Search for the cell housing the specified text and yield its [X, Y] center coordinate. 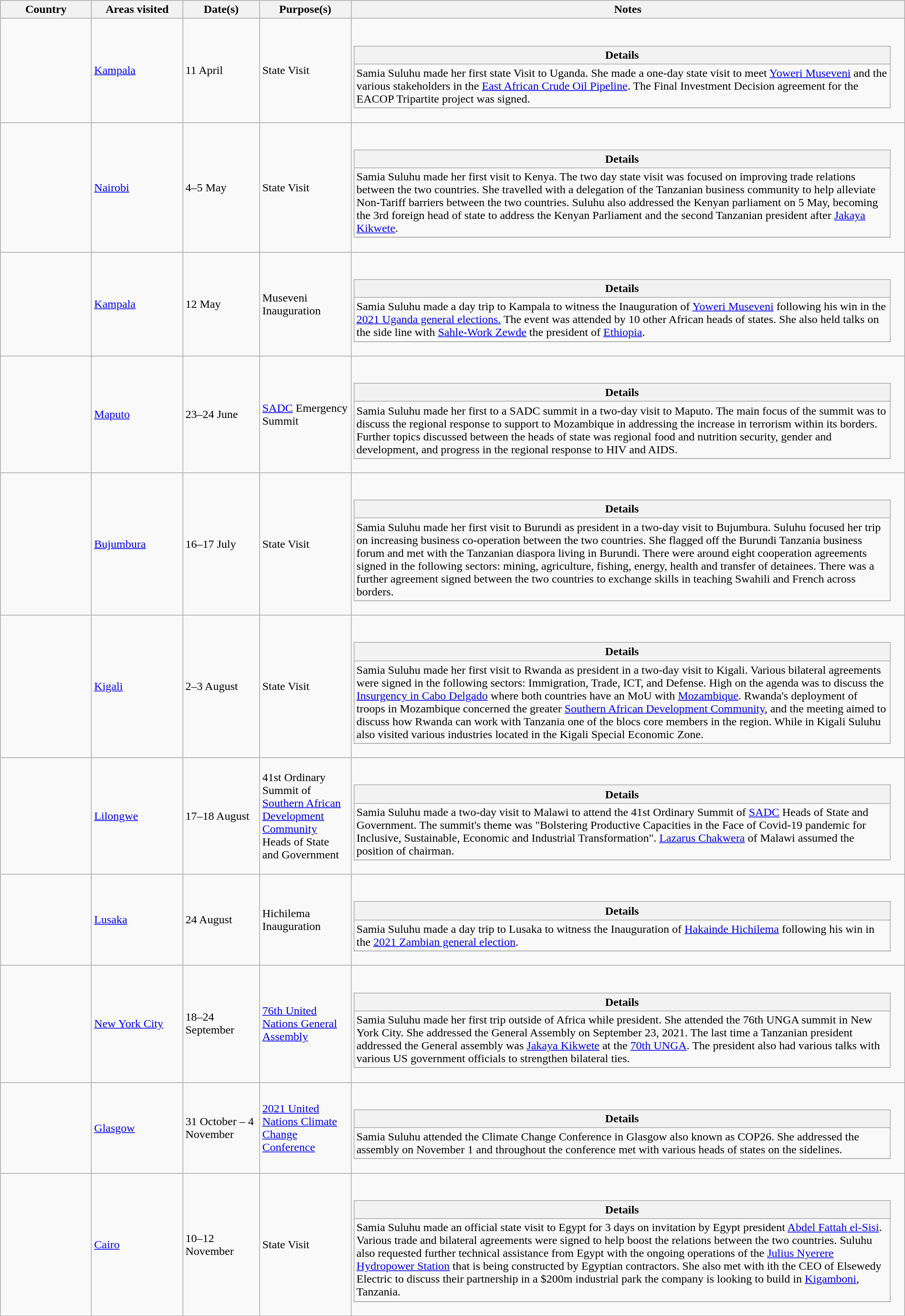
Glasgow [137, 1128]
31 October – 4 November [221, 1128]
New York City [137, 1024]
Lusaka [137, 920]
Purpose(s) [305, 10]
12 May [221, 304]
Museveni Inauguration [305, 304]
Lilongwe [137, 816]
2–3 August [221, 686]
Samia Suluhu made a day trip to Lusaka to witness the Inauguration of Hakainde Hichilema following his win in the 2021 Zambian general election. [622, 935]
24 August [221, 920]
Country [46, 10]
4–5 May [221, 187]
23–24 June [221, 414]
11 April [221, 71]
Cairo [137, 1244]
Maputo [137, 414]
17–18 August [221, 816]
76th United Nations General Assembly [305, 1024]
18–24 September [221, 1024]
Nairobi [137, 187]
Kigali [137, 686]
Notes [628, 10]
16–17 July [221, 544]
Areas visited [137, 10]
Date(s) [221, 10]
Bujumbura [137, 544]
SADC Emergency Summit [305, 414]
Hichilema Inauguration [305, 920]
41st Ordinary Summit of Southern African Development Community Heads of State and Government [305, 816]
10–12 November [221, 1244]
2021 United Nations Climate Change Conference [305, 1128]
